Scan for the cell matching the given text and deliver its (x, y) coordinate at center. 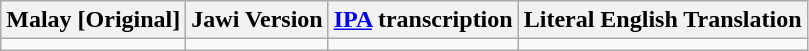
Jawi Version (257, 20)
Literal English Translation (662, 20)
Malay [Original] (94, 20)
IPA transcription (423, 20)
